For the text-containing cell, return its midpoint in (X, Y) coordinate format. 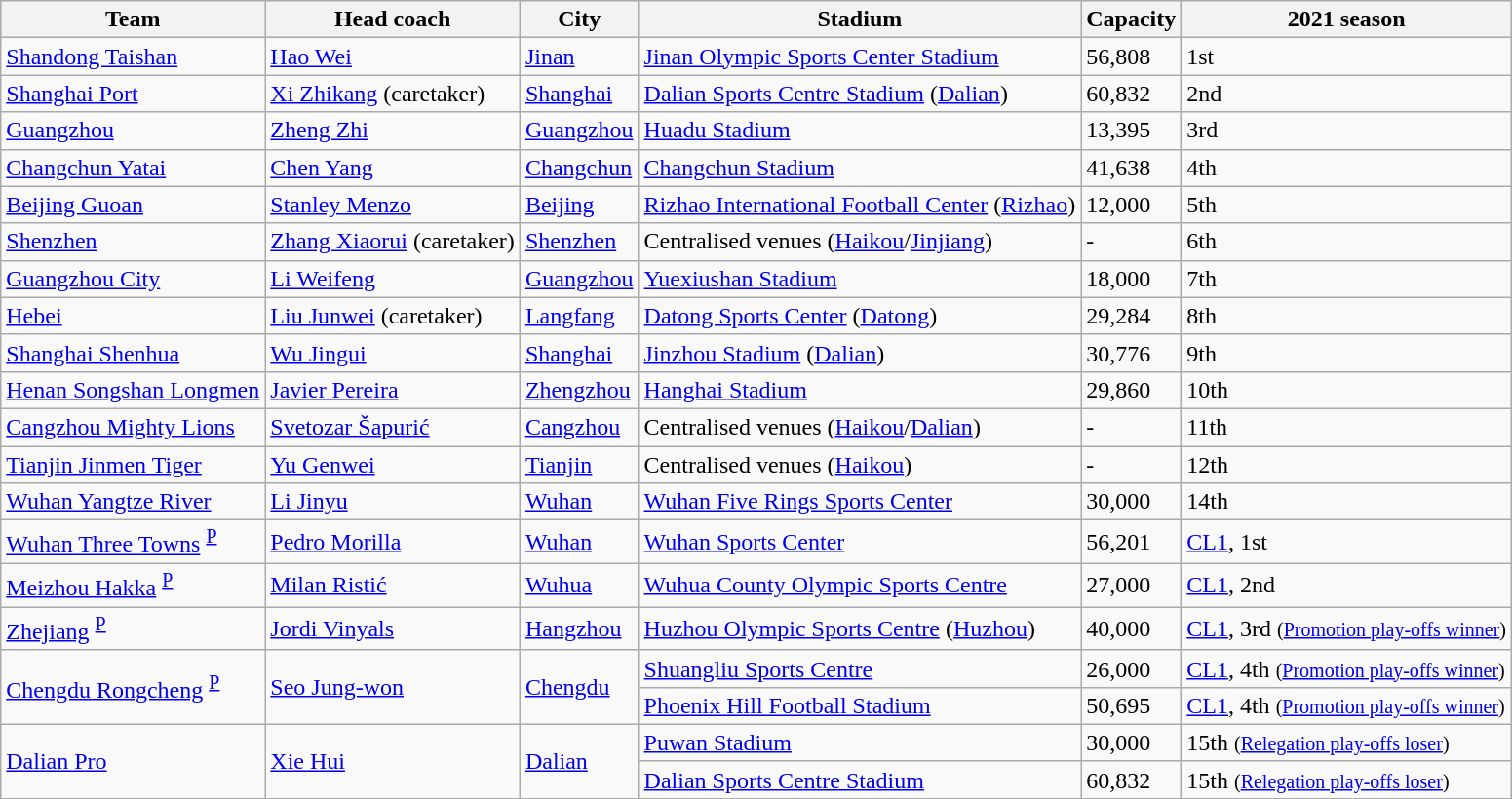
Centralised venues (Haikou) (860, 465)
41,638 (1131, 168)
Changchun (579, 168)
Changchun Yatai (133, 168)
Beijing Guoan (133, 205)
Wuhua (579, 585)
Wuhan Five Rings Sports Center (860, 502)
Zhang Xiaorui (caretaker) (393, 242)
6th (1347, 242)
Dalian Pro (133, 761)
Changchun Stadium (860, 168)
8th (1347, 316)
9th (1347, 353)
2021 season (1347, 19)
27,000 (1131, 585)
Shanghai Shenhua (133, 353)
5th (1347, 205)
Huzhou Olympic Sports Centre (Huzhou) (860, 629)
Team (133, 19)
Huadu Stadium (860, 131)
Jinzhou Stadium (Dalian) (860, 353)
Datong Sports Center (Datong) (860, 316)
Javier Pereira (393, 390)
Dalian (579, 761)
Chen Yang (393, 168)
56,808 (1131, 57)
Guangzhou City (133, 279)
Stadium (860, 19)
12th (1347, 465)
1st (1347, 57)
Phoenix Hill Football Stadium (860, 705)
Shanghai Port (133, 94)
Shandong Taishan (133, 57)
Chengdu Rongcheng P (133, 687)
Centralised venues (Haikou/Jinjiang) (860, 242)
56,201 (1131, 542)
Jinan (579, 57)
Tianjin Jinmen Tiger (133, 465)
40,000 (1131, 629)
CL1, 1st (1347, 542)
4th (1347, 168)
Henan Songshan Longmen (133, 390)
Wuhua County Olympic Sports Centre (860, 585)
Hangzhou (579, 629)
14th (1347, 502)
Yuexiushan Stadium (860, 279)
50,695 (1131, 705)
Seo Jung-won (393, 687)
Cangzhou (579, 427)
City (579, 19)
Wuhan Three Towns P (133, 542)
13,395 (1131, 131)
Chengdu (579, 687)
CL1, 3rd (Promotion play-offs winner) (1347, 629)
Capacity (1131, 19)
29,284 (1131, 316)
Xi Zhikang (caretaker) (393, 94)
Jordi Vinyals (393, 629)
Zhejiang P (133, 629)
Li Weifeng (393, 279)
Yu Genwei (393, 465)
Wuhan Yangtze River (133, 502)
3rd (1347, 131)
Zhengzhou (579, 390)
Xie Hui (393, 761)
Rizhao International Football Center (Rizhao) (860, 205)
29,860 (1131, 390)
Dalian Sports Centre Stadium (Dalian) (860, 94)
Meizhou Hakka P (133, 585)
11th (1347, 427)
26,000 (1131, 668)
Milan Ristić (393, 585)
Svetozar Šapurić (393, 427)
12,000 (1131, 205)
Puwan Stadium (860, 742)
Hebei (133, 316)
Centralised venues (Haikou/Dalian) (860, 427)
Wuhan Sports Center (860, 542)
Stanley Menzo (393, 205)
Jinan Olympic Sports Center Stadium (860, 57)
Liu Junwei (caretaker) (393, 316)
2nd (1347, 94)
Shuangliu Sports Centre (860, 668)
Dalian Sports Centre Stadium (860, 780)
18,000 (1131, 279)
Head coach (393, 19)
7th (1347, 279)
10th (1347, 390)
Hanghai Stadium (860, 390)
Tianjin (579, 465)
Wu Jingui (393, 353)
Zheng Zhi (393, 131)
Cangzhou Mighty Lions (133, 427)
Langfang (579, 316)
30,776 (1131, 353)
Hao Wei (393, 57)
Beijing (579, 205)
Li Jinyu (393, 502)
Pedro Morilla (393, 542)
CL1, 2nd (1347, 585)
